Provide the (x, y) coordinate of the cell's center where the given text is located.  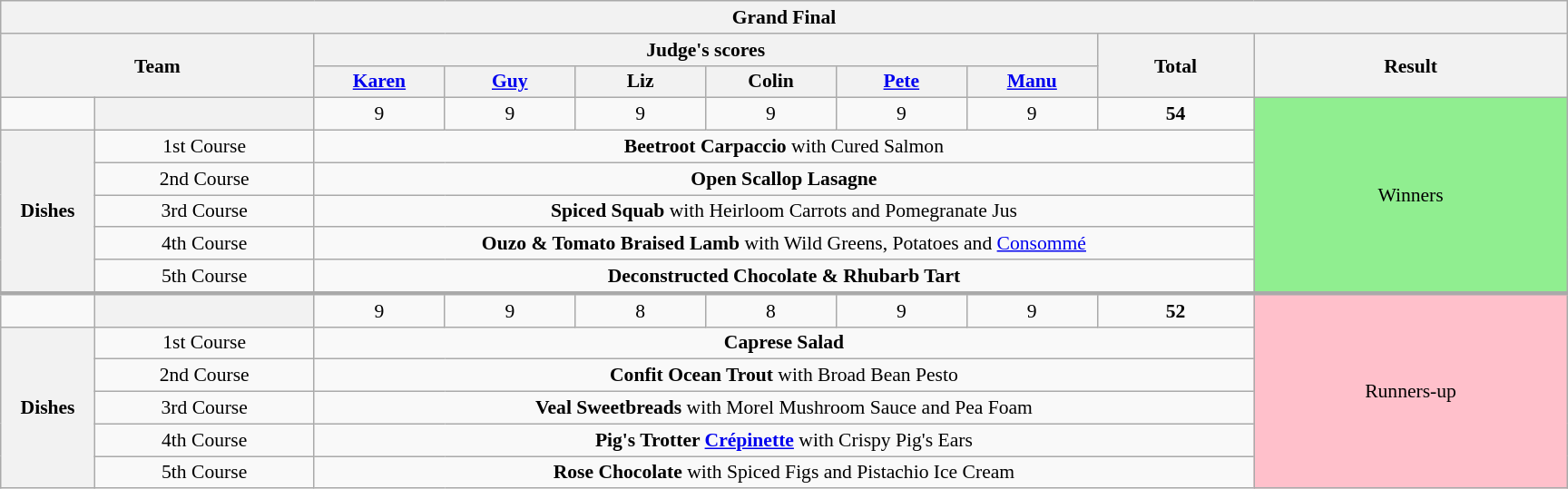
Pig's Trotter Crépinette with Crispy Pig's Ears (784, 440)
Result (1410, 65)
Beetroot Carpaccio with Cured Salmon (784, 147)
Grand Final (784, 17)
Manu (1032, 82)
Deconstructed Chocolate & Rhubarb Tart (784, 276)
Pete (901, 82)
Winners (1410, 196)
Veal Sweetbreads with Morel Mushroom Sauce and Pea Foam (784, 408)
Caprese Salad (784, 343)
Karen (379, 82)
52 (1176, 310)
Judge's scores (706, 50)
Total (1176, 65)
Ouzo & Tomato Braised Lamb with Wild Greens, Potatoes and Consommé (784, 244)
Runners-up (1410, 390)
Rose Chocolate with Spiced Figs and Pistachio Ice Cream (784, 473)
Spiced Squab with Heirloom Carrots and Pomegranate Jus (784, 211)
54 (1176, 114)
Open Scallop Lasagne (784, 179)
Confit Ocean Trout with Broad Bean Pesto (784, 376)
Guy (510, 82)
Team (158, 65)
Colin (771, 82)
Liz (641, 82)
